Locate the cell with the specified text and output its (X, Y) center coordinate. 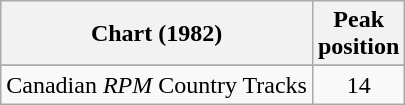
14 (358, 85)
Peakposition (358, 34)
Chart (1982) (157, 34)
Canadian RPM Country Tracks (157, 85)
